Locate the cell with the specified text and output its (x, y) center coordinate. 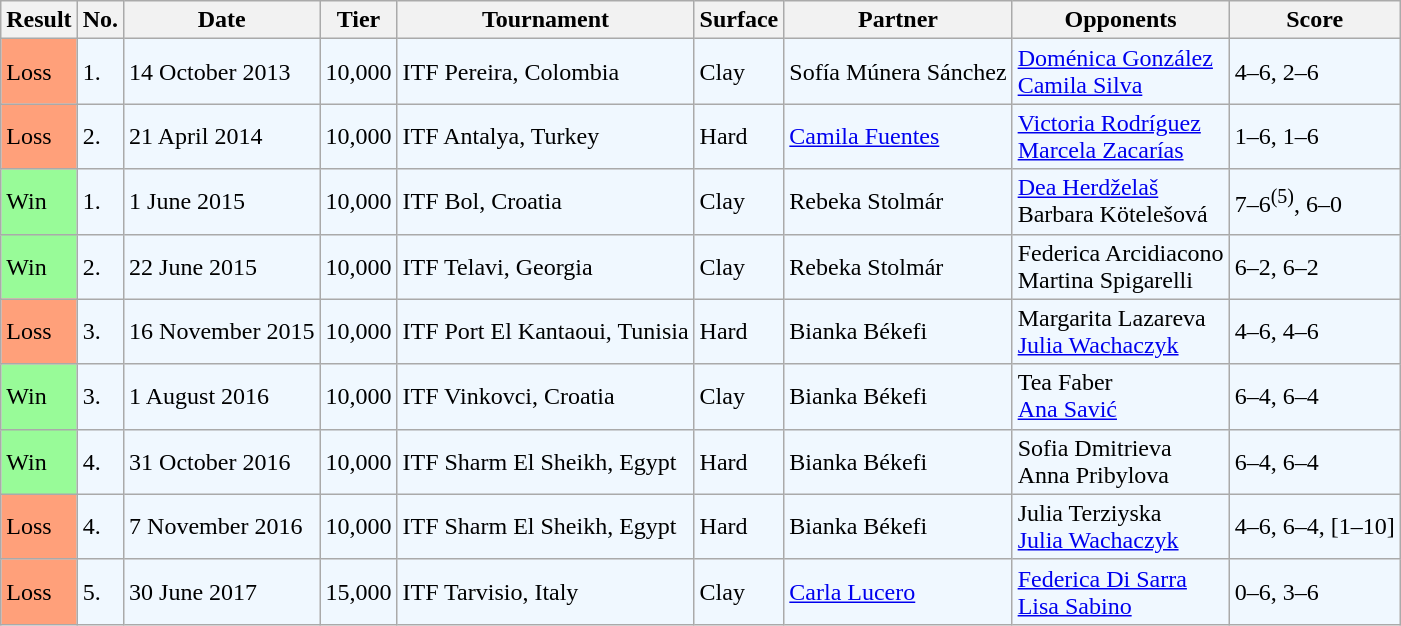
30 June 2017 (222, 592)
15,000 (358, 592)
6–2, 6–2 (1314, 266)
Victoria Rodríguez Marcela Zacarías (1120, 136)
Tea Faber Ana Savić (1120, 396)
Carla Lucero (898, 592)
7 November 2016 (222, 526)
Sofia Dmitrieva Anna Pribylova (1120, 462)
ITF Antalya, Turkey (546, 136)
1 August 2016 (222, 396)
14 October 2013 (222, 72)
16 November 2015 (222, 332)
ITF Pereira, Colombia (546, 72)
0–6, 3–6 (1314, 592)
ITF Telavi, Georgia (546, 266)
31 October 2016 (222, 462)
Doménica González Camila Silva (1120, 72)
Partner (898, 20)
7–6(5), 6–0 (1314, 202)
ITF Vinkovci, Croatia (546, 396)
Camila Fuentes (898, 136)
Date (222, 20)
Margarita Lazareva Julia Wachaczyk (1120, 332)
22 June 2015 (222, 266)
Sofía Múnera Sánchez (898, 72)
Score (1314, 20)
4–6, 2–6 (1314, 72)
Surface (739, 20)
Tournament (546, 20)
Dea Herdželaš Barbara Kötelešová (1120, 202)
Federica Arcidiacono Martina Spigarelli (1120, 266)
4–6, 4–6 (1314, 332)
ITF Port El Kantaoui, Tunisia (546, 332)
ITF Tarvisio, Italy (546, 592)
ITF Bol, Croatia (546, 202)
Opponents (1120, 20)
Result (39, 20)
No. (100, 20)
Julia Terziyska Julia Wachaczyk (1120, 526)
21 April 2014 (222, 136)
1–6, 1–6 (1314, 136)
Federica Di Sarra Lisa Sabino (1120, 592)
5. (100, 592)
1 June 2015 (222, 202)
4–6, 6–4, [1–10] (1314, 526)
Tier (358, 20)
